Return (x, y) of the center of cell containing provided text 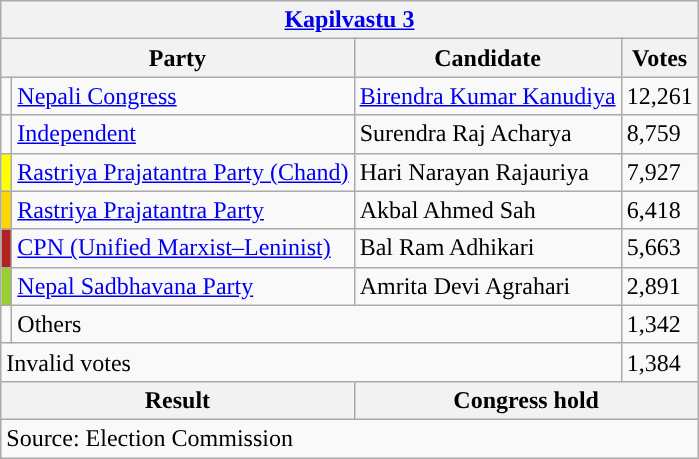
Surendra Raj Acharya (488, 134)
Candidate (488, 58)
Amrita Devi Agrahari (488, 286)
Source: Election Commission (350, 438)
6,418 (660, 210)
Nepal Sadbhavana Party (183, 286)
2,891 (660, 286)
7,927 (660, 172)
1,342 (660, 324)
Rastriya Prajatantra Party (Chand) (183, 172)
Bal Ram Adhikari (488, 248)
Invalid votes (311, 362)
Others (316, 324)
Independent (183, 134)
Rastriya Prajatantra Party (183, 210)
12,261 (660, 96)
Birendra Kumar Kanudiya (488, 96)
Nepali Congress (183, 96)
Votes (660, 58)
CPN (Unified Marxist–Leninist) (183, 248)
Hari Narayan Rajauriya (488, 172)
Result (178, 400)
Congress hold (526, 400)
Akbal Ahmed Sah (488, 210)
5,663 (660, 248)
1,384 (660, 362)
Kapilvastu 3 (350, 20)
8,759 (660, 134)
Party (178, 58)
